Search for the cell housing the specified text and yield its [x, y] center coordinate. 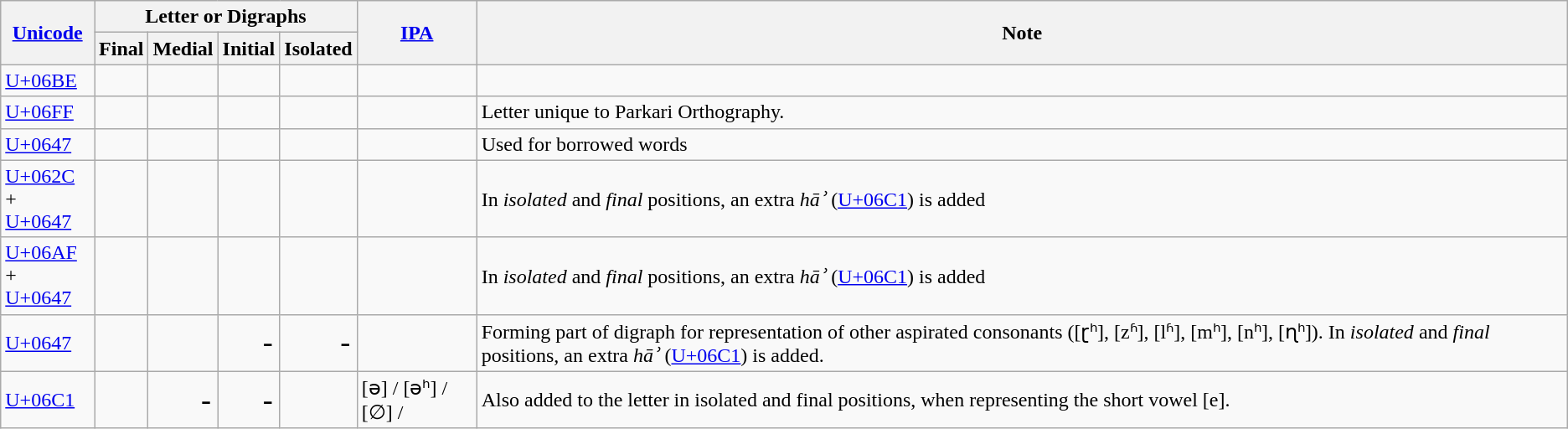
Letter unique to Parkari Orthography. [1022, 112]
U+062C +U+0647 [48, 199]
Initial [249, 49]
U+06BE [48, 80]
Medial [183, 49]
Used for borrowed words [1022, 144]
Also added to the letter in isolated and final positions, when representing the short vowel [e]. [1022, 400]
Unicode [48, 33]
U+06FF [48, 112]
U+06C1 [48, 400]
Note [1022, 33]
Letter or Digraphs [226, 17]
[ə] / [əʰ] / [∅] / [417, 400]
U+06AF +U+0647 [48, 276]
IPA [417, 33]
Isolated [318, 49]
Final [121, 49]
